Detect which cell encompasses the target text, then output its [x, y] center coordinate. 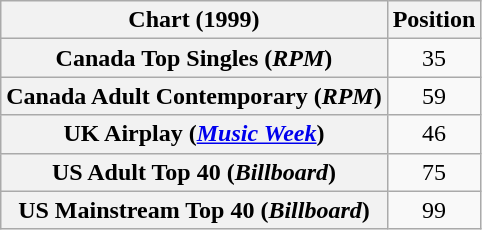
Position [434, 20]
US Adult Top 40 (Billboard) [194, 172]
Canada Adult Contemporary (RPM) [194, 96]
US Mainstream Top 40 (Billboard) [194, 210]
46 [434, 134]
35 [434, 58]
59 [434, 96]
99 [434, 210]
UK Airplay (Music Week) [194, 134]
75 [434, 172]
Canada Top Singles (RPM) [194, 58]
Chart (1999) [194, 20]
